Output the (x, y) coordinate of the center of the cell containing the given text.  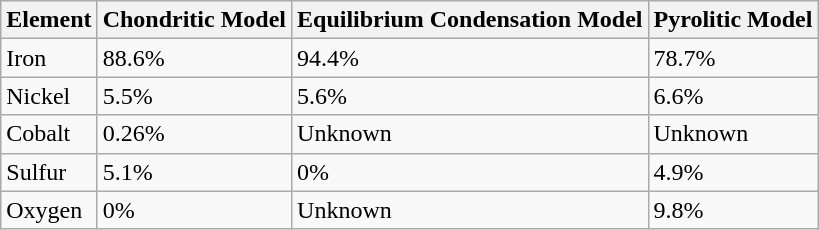
88.6% (194, 58)
94.4% (470, 58)
5.1% (194, 172)
5.5% (194, 96)
Nickel (49, 96)
Pyrolitic Model (733, 20)
Chondritic Model (194, 20)
Oxygen (49, 210)
Sulfur (49, 172)
4.9% (733, 172)
6.6% (733, 96)
0.26% (194, 134)
Cobalt (49, 134)
9.8% (733, 210)
78.7% (733, 58)
5.6% (470, 96)
Iron (49, 58)
Equilibrium Condensation Model (470, 20)
Element (49, 20)
